Return the [x, y] coordinate for the center point of the cell that contains the specified text.  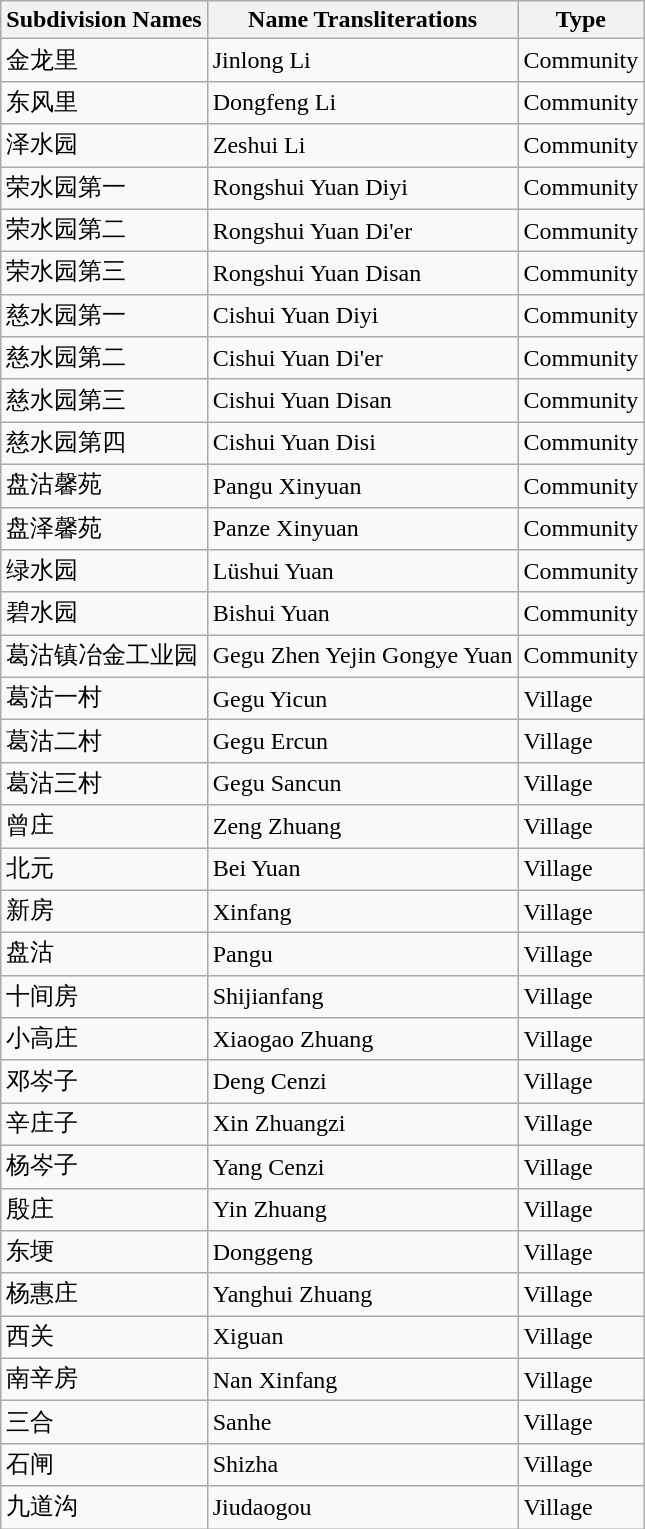
Lüshui Yuan [362, 572]
盘沽 [104, 954]
北元 [104, 870]
曾庄 [104, 826]
金龙里 [104, 60]
Rongshui Yuan Disan [362, 274]
葛沽镇冶金工业园 [104, 656]
Cishui Yuan Disan [362, 400]
慈水园第三 [104, 400]
泽水园 [104, 146]
Xin Zhuangzi [362, 1124]
东风里 [104, 102]
Bishui Yuan [362, 614]
西关 [104, 1338]
Cishui Yuan Disi [362, 444]
殷庄 [104, 1210]
荣水园第二 [104, 230]
慈水园第二 [104, 358]
Subdivision Names [104, 20]
Gegu Ercun [362, 742]
石闸 [104, 1464]
Xinfang [362, 912]
Xiguan [362, 1338]
Deng Cenzi [362, 1082]
Dongfeng Li [362, 102]
三合 [104, 1422]
九道沟 [104, 1508]
十间房 [104, 996]
Pangu Xinyuan [362, 486]
Name Transliterations [362, 20]
邓岑子 [104, 1082]
荣水园第一 [104, 188]
Sanhe [362, 1422]
Nan Xinfang [362, 1380]
Yang Cenzi [362, 1166]
Gegu Yicun [362, 698]
Panze Xinyuan [362, 528]
南辛房 [104, 1380]
慈水园第四 [104, 444]
Cishui Yuan Di'er [362, 358]
荣水园第三 [104, 274]
葛沽一村 [104, 698]
Shijianfang [362, 996]
杨惠庄 [104, 1294]
Pangu [362, 954]
Xiaogao Zhuang [362, 1040]
杨岑子 [104, 1166]
Zeng Zhuang [362, 826]
小高庄 [104, 1040]
盘泽馨苑 [104, 528]
东埂 [104, 1252]
葛沽三村 [104, 784]
新房 [104, 912]
碧水园 [104, 614]
Cishui Yuan Diyi [362, 316]
Rongshui Yuan Di'er [362, 230]
Jinlong Li [362, 60]
Yanghui Zhuang [362, 1294]
Rongshui Yuan Diyi [362, 188]
Yin Zhuang [362, 1210]
Bei Yuan [362, 870]
慈水园第一 [104, 316]
葛沽二村 [104, 742]
盘沽馨苑 [104, 486]
Type [581, 20]
Shizha [362, 1464]
Gegu Sancun [362, 784]
Donggeng [362, 1252]
Gegu Zhen Yejin Gongye Yuan [362, 656]
Jiudaogou [362, 1508]
Zeshui Li [362, 146]
辛庄子 [104, 1124]
绿水园 [104, 572]
